Search for the cell housing the specified text and yield its [x, y] center coordinate. 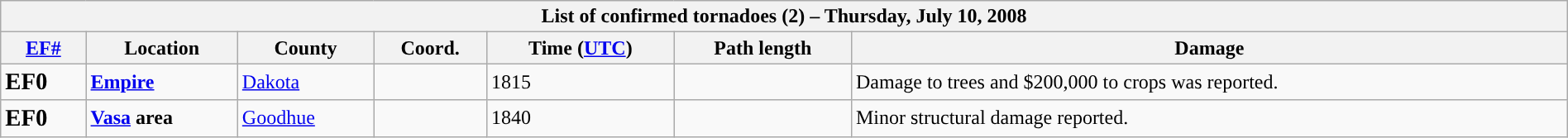
Empire [162, 82]
Time (UTC) [581, 48]
1815 [581, 82]
Dakota [305, 82]
County [305, 48]
1840 [581, 118]
Damage to trees and $200,000 to crops was reported. [1209, 82]
EF# [43, 48]
Vasa area [162, 118]
Path length [762, 48]
List of confirmed tornadoes (2) – Thursday, July 10, 2008 [784, 17]
Damage [1209, 48]
Goodhue [305, 118]
Coord. [430, 48]
Location [162, 48]
Minor structural damage reported. [1209, 118]
